Extract the (X, Y) coordinate from the center of the cell holding the provided text.  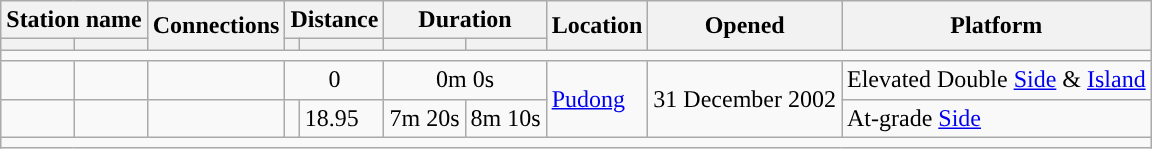
Opened (745, 26)
0 (334, 80)
31 December 2002 (745, 99)
Location (597, 26)
18.95 (342, 118)
Duration (465, 20)
8m 10s (506, 118)
Elevated Double Side & Island (997, 80)
Connections (216, 26)
At-grade Side (997, 118)
Distance (334, 20)
Platform (997, 26)
7m 20s (424, 118)
Pudong (597, 99)
0m 0s (465, 80)
Station name (74, 20)
